Identify which cell holds the provided text, then report its [x, y] central coordinate. 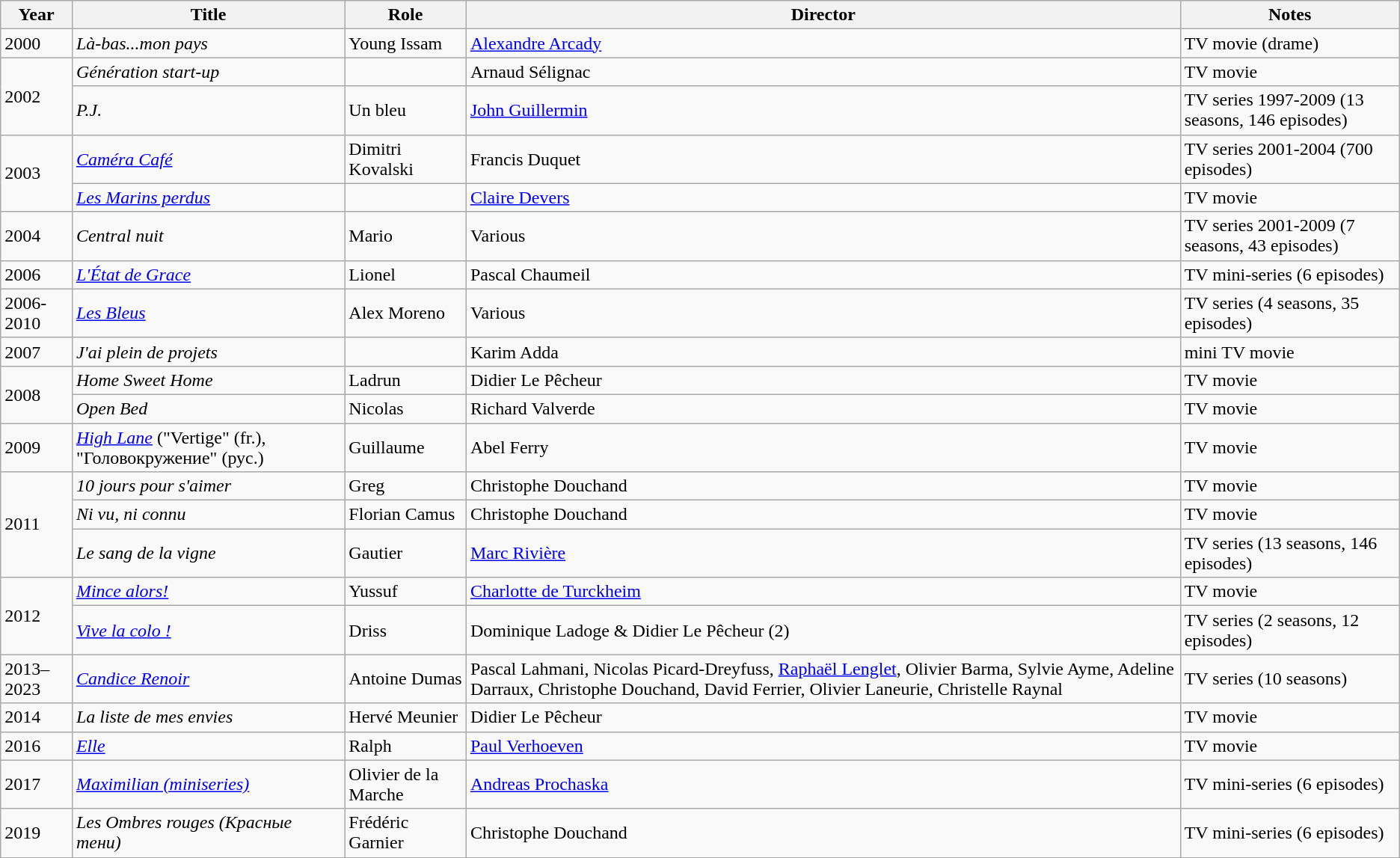
Les Ombres rouges (Красные тени) [208, 833]
TV movie (drame) [1289, 43]
TV series (10 seasons) [1289, 679]
Guillaume [405, 447]
Pascal Chaumeil [823, 275]
Andreas Prochaska [823, 784]
J'ai plein de projets [208, 352]
2003 [37, 174]
2012 [37, 616]
L'État de Grace [208, 275]
2016 [37, 746]
John Guillermin [823, 111]
2006 [37, 275]
TV series (2 seasons, 12 episodes) [1289, 630]
Claire Devers [823, 197]
Central nuit [208, 236]
Florian Camus [405, 515]
Les Marins perdus [208, 197]
Ladrun [405, 380]
Karim Adda [823, 352]
2019 [37, 833]
Notes [1289, 15]
Mario [405, 236]
Abel Ferry [823, 447]
2011 [37, 525]
2009 [37, 447]
Frédéric Garnier [405, 833]
Marc Rivière [823, 554]
Génération start-up [208, 72]
Arnaud Sélignac [823, 72]
Mince alors! [208, 592]
Là-bas...mon pays [208, 43]
Le sang de la vigne [208, 554]
High Lane ("Vertige" (fr.), "Головокружение" (рус.) [208, 447]
TV series (4 seasons, 35 episodes) [1289, 313]
Charlotte de Turckheim [823, 592]
Yussuf [405, 592]
Young Issam [405, 43]
Candice Renoir [208, 679]
Title [208, 15]
Ralph [405, 746]
Alex Moreno [405, 313]
TV series (13 seasons, 146 episodes) [1289, 554]
TV series 2001-2009 (7 seasons, 43 episodes) [1289, 236]
Francis Duquet [823, 159]
Elle [208, 746]
Role [405, 15]
2006-2010 [37, 313]
Caméra Café [208, 159]
Lionel [405, 275]
Olivier de la Marche [405, 784]
2002 [37, 96]
2013–2023 [37, 679]
TV series 2001-2004 (700 episodes) [1289, 159]
Home Sweet Home [208, 380]
Les Bleus [208, 313]
2007 [37, 352]
2008 [37, 394]
Nicolas [405, 408]
2004 [37, 236]
Vive la colo ! [208, 630]
10 jours pour s'aimer [208, 486]
2014 [37, 717]
Dominique Ladoge & Didier Le Pêcheur (2) [823, 630]
Greg [405, 486]
Richard Valverde [823, 408]
Dimitri Kovalski [405, 159]
Paul Verhoeven [823, 746]
2000 [37, 43]
2017 [37, 784]
Director [823, 15]
Ni vu, ni connu [208, 515]
P.J. [208, 111]
Antoine Dumas [405, 679]
TV series 1997-2009 (13 seasons, 146 episodes) [1289, 111]
Hervé Meunier [405, 717]
Open Bed [208, 408]
Gautier [405, 554]
Un bleu [405, 111]
mini TV movie [1289, 352]
La liste de mes envies [208, 717]
Year [37, 15]
Alexandre Arcady [823, 43]
Driss [405, 630]
Maximilian (miniseries) [208, 784]
